Identify which cell holds the provided text, then report its (x, y) central coordinate. 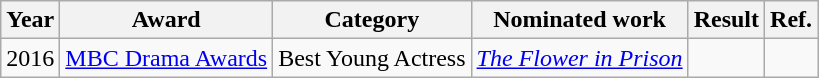
Nominated work (580, 20)
The Flower in Prison (580, 58)
Ref. (792, 20)
2016 (30, 58)
Category (372, 20)
Result (726, 20)
Best Young Actress (372, 58)
Year (30, 20)
MBC Drama Awards (166, 58)
Award (166, 20)
